Identify which cell holds the provided text, then report its [x, y] central coordinate. 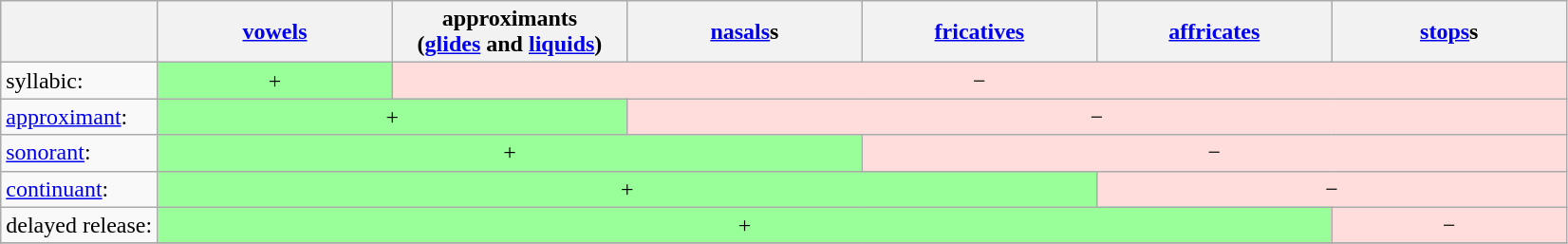
vowels [275, 32]
sonorant: [80, 153]
affricates [1215, 32]
fricatives [980, 32]
delayed release: [80, 225]
approximant: [80, 117]
nasalss [744, 32]
approximants(glides and liquids) [509, 32]
continuant: [80, 189]
syllabic: [80, 81]
stopss [1448, 32]
